From the cell containing the given text, extract its center point as [x, y] coordinate. 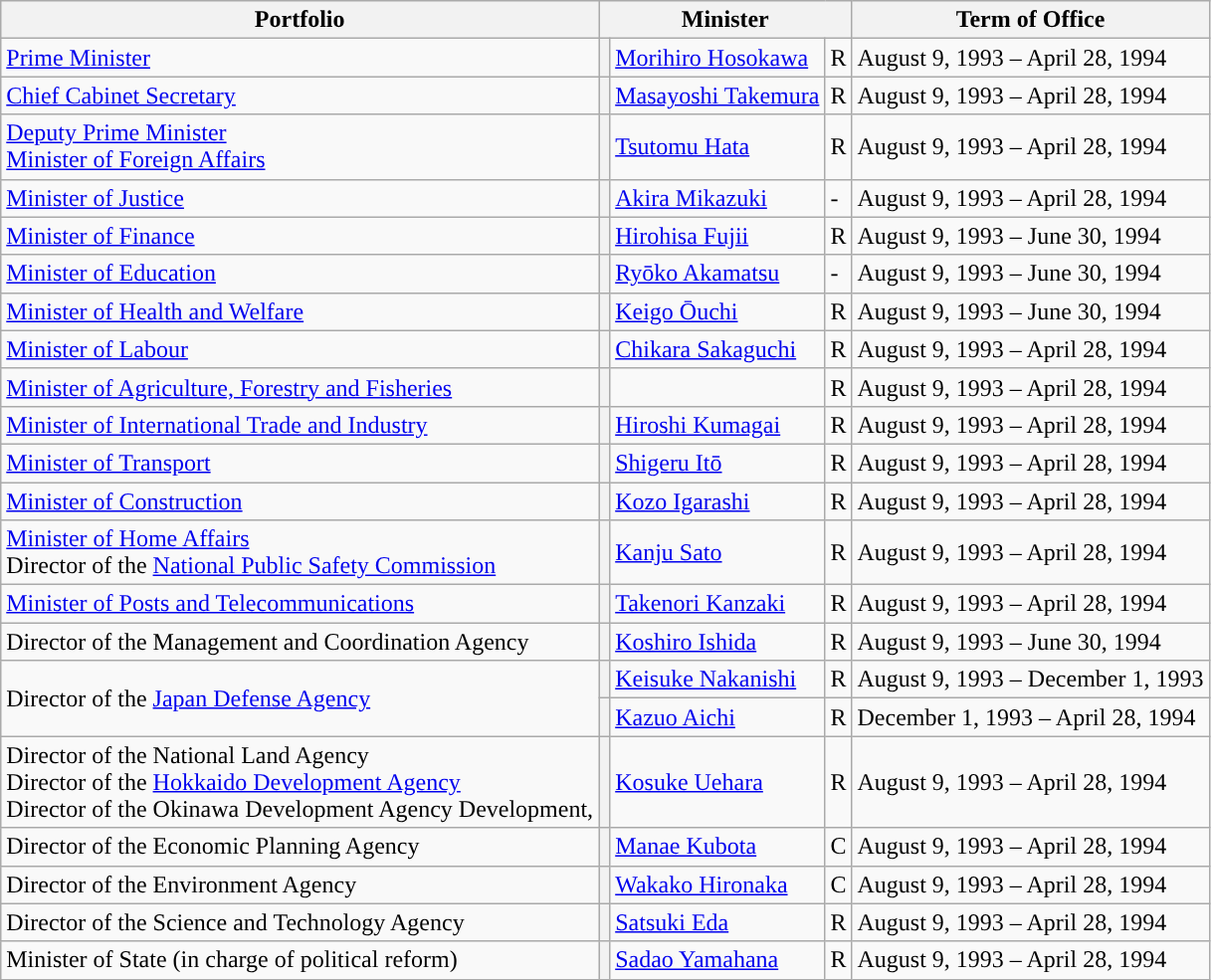
Minister of Home Affairs Director of the National Public Safety Commission [301, 553]
Minister of Health and Welfare [301, 311]
Minister of Labour [301, 349]
Wakako Hironaka [717, 884]
Minister of Finance [301, 236]
Deputy Prime Minister Minister of Foreign Affairs [301, 147]
Hiroshi Kumagai [717, 425]
Masayoshi Takemura [717, 96]
Morihiro Hosokawa [717, 58]
Minister [725, 20]
Takenori Kanzaki [717, 604]
August 9, 1993 – December 1, 1993 [1031, 680]
Portfolio [301, 20]
Director of the Economic Planning Agency [301, 847]
Kanju Sato [717, 553]
Term of Office [1031, 20]
Kozo Igarashi [717, 500]
Minister of Education [301, 274]
Kazuo Aichi [717, 717]
Tsutomu Hata [717, 147]
Minister of State (in charge of political reform) [301, 960]
Director of the National Land Agency Director of the Hokkaido Development Agency Director of the Okinawa Development Agency Development, [301, 782]
Minister of Agriculture, Forestry and Fisheries [301, 387]
Minister of International Trade and Industry [301, 425]
Koshiro Ishida [717, 642]
Minister of Transport [301, 463]
Prime Minister [301, 58]
Keigo Ōuchi [717, 311]
Keisuke Nakanishi [717, 680]
Director of the Environment Agency [301, 884]
Satsuki Eda [717, 922]
Chikara Sakaguchi [717, 349]
Minister of Posts and Telecommunications [301, 604]
Chief Cabinet Secretary [301, 96]
Minister of Justice [301, 198]
Director of the Japan Defense Agency [301, 698]
Director of the Management and Coordination Agency [301, 642]
Ryōko Akamatsu [717, 274]
Manae Kubota [717, 847]
Kosuke Uehara [717, 782]
Minister of Construction [301, 500]
Sadao Yamahana [717, 960]
Director of the Science and Technology Agency [301, 922]
Shigeru Itō [717, 463]
December 1, 1993 – April 28, 1994 [1031, 717]
Hirohisa Fujii [717, 236]
Akira Mikazuki [717, 198]
